Capture the cell that displays the provided text and extract its [X, Y] central coordinate. 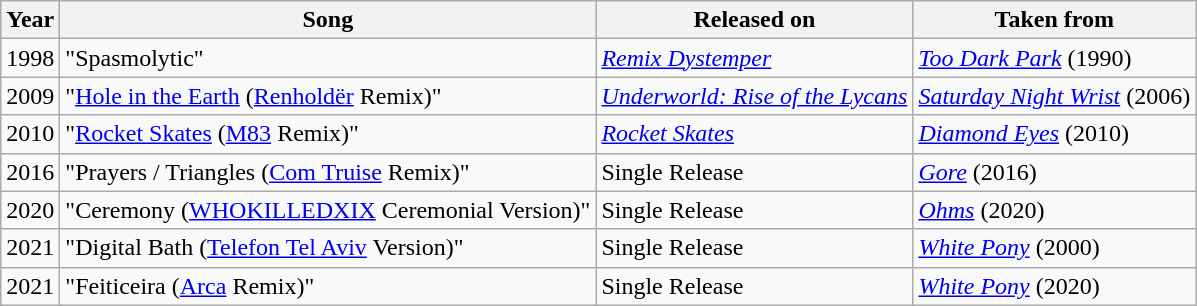
2010 [30, 134]
"Rocket Skates (M83 Remix)" [328, 134]
Underworld: Rise of the Lycans [754, 96]
Taken from [1054, 20]
White Pony (2020) [1054, 286]
Rocket Skates [754, 134]
Saturday Night Wrist (2006) [1054, 96]
Ohms (2020) [1054, 210]
Song [328, 20]
Too Dark Park (1990) [1054, 58]
1998 [30, 58]
Diamond Eyes (2010) [1054, 134]
"Hole in the Earth (Renholdër Remix)" [328, 96]
Year [30, 20]
"Spasmolytic" [328, 58]
2009 [30, 96]
"Prayers / Triangles (Com Truise Remix)" [328, 172]
2020 [30, 210]
2016 [30, 172]
Remix Dystemper [754, 58]
Released on [754, 20]
"Digital Bath (Telefon Tel Aviv Version)" [328, 248]
"Feiticeira (Arca Remix)" [328, 286]
Gore (2016) [1054, 172]
"Ceremony (WHOKILLEDXIX Ceremonial Version)" [328, 210]
White Pony (2000) [1054, 248]
